Scan for the cell matching the given text and deliver its [X, Y] coordinate at center. 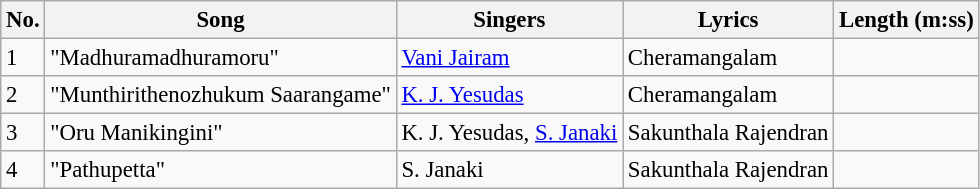
3 [23, 133]
K. J. Yesudas, S. Janaki [509, 133]
Length (m:ss) [906, 20]
Singers [509, 20]
4 [23, 170]
S. Janaki [509, 170]
K. J. Yesudas [509, 95]
Vani Jairam [509, 58]
Lyrics [728, 20]
"Madhuramadhuramoru" [220, 58]
Song [220, 20]
"Pathupetta" [220, 170]
1 [23, 58]
"Munthirithenozhukum Saarangame" [220, 95]
"Oru Manikingini" [220, 133]
2 [23, 95]
No. [23, 20]
